From the cell containing the given text, extract its center point as [X, Y] coordinate. 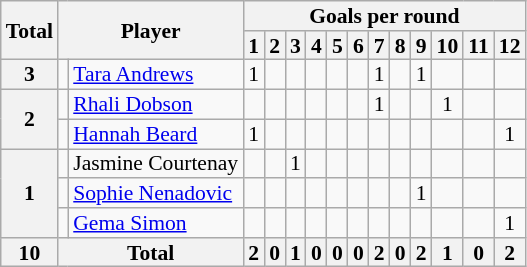
Goals per round [384, 16]
Player [150, 30]
6 [358, 46]
12 [510, 46]
4 [316, 46]
8 [400, 46]
11 [478, 46]
5 [338, 46]
9 [422, 46]
Gema Simon [156, 223]
Rhali Dobson [156, 105]
Hannah Beard [156, 134]
Sophie Nenadovic [156, 193]
Jasmine Courtenay [156, 164]
Tara Andrews [156, 75]
Total [30, 30]
7 [380, 46]
10 [448, 46]
